Output the (x, y) coordinate of the center of the cell containing the given text.  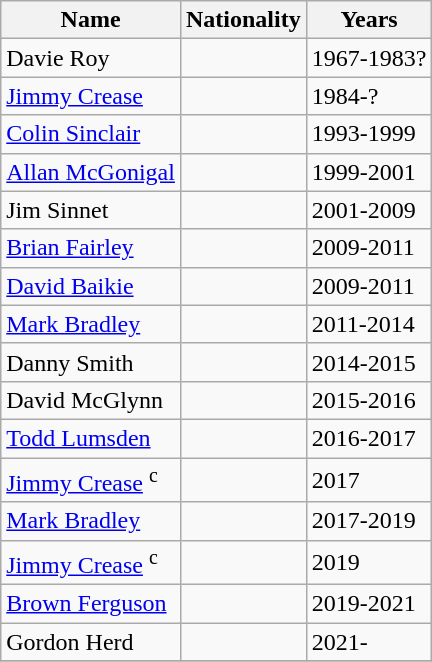
1999-2001 (369, 172)
2014-2015 (369, 362)
Danny Smith (91, 362)
Allan McGonigal (91, 172)
Jim Sinnet (91, 210)
Gordon Herd (91, 642)
1984-? (369, 96)
2015-2016 (369, 400)
Brian Fairley (91, 248)
2001-2009 (369, 210)
Years (369, 20)
David McGlynn (91, 400)
Nationality (243, 20)
2011-2014 (369, 324)
2019 (369, 562)
Davie Roy (91, 58)
2017 (369, 480)
2016-2017 (369, 438)
2021- (369, 642)
1967-1983? (369, 58)
1993-1999 (369, 134)
2019-2021 (369, 604)
Brown Ferguson (91, 604)
Colin Sinclair (91, 134)
David Baikie (91, 286)
2017-2019 (369, 521)
Jimmy Crease (91, 96)
Todd Lumsden (91, 438)
Name (91, 20)
